Return (X, Y) of the center of cell containing provided text 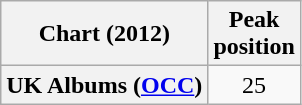
UK Albums (OCC) (104, 85)
Peakposition (254, 34)
25 (254, 85)
Chart (2012) (104, 34)
